Capture the cell that displays the provided text and extract its [x, y] central coordinate. 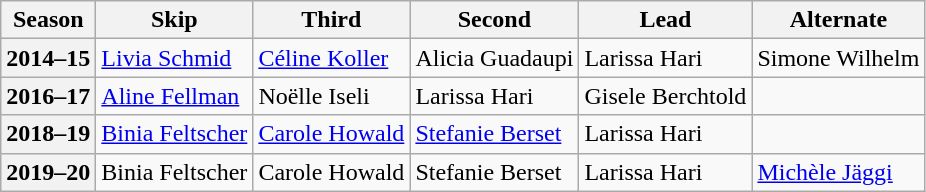
Noëlle Iseli [332, 96]
Céline Koller [332, 58]
Third [332, 20]
2016–17 [48, 96]
Livia Schmid [174, 58]
2014–15 [48, 58]
Simone Wilhelm [838, 58]
2019–20 [48, 172]
Aline Fellman [174, 96]
Second [494, 20]
Alicia Guadaupi [494, 58]
Lead [666, 20]
Season [48, 20]
Michèle Jäggi [838, 172]
Alternate [838, 20]
Skip [174, 20]
2018–19 [48, 134]
Gisele Berchtold [666, 96]
